Provide the (x, y) coordinate of the cell's center where the given text is located.  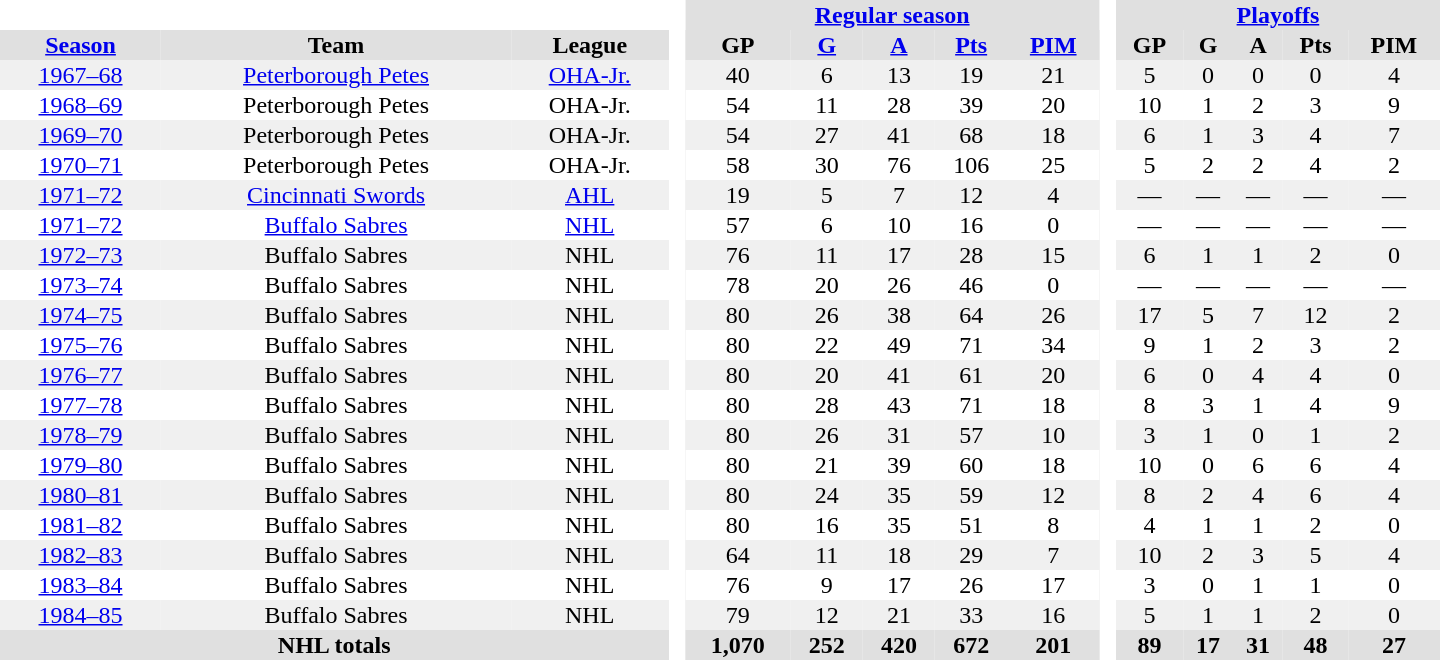
Playoffs (1278, 15)
15 (1053, 255)
1978–79 (80, 435)
48 (1316, 645)
672 (971, 645)
1969–70 (80, 135)
1976–77 (80, 375)
29 (971, 555)
40 (738, 75)
43 (899, 405)
1982–83 (80, 555)
33 (971, 615)
AHL (590, 195)
1979–80 (80, 465)
1970–71 (80, 165)
Season (80, 45)
68 (971, 135)
1973–74 (80, 285)
1981–82 (80, 525)
420 (899, 645)
106 (971, 165)
NHL totals (334, 645)
59 (971, 495)
1,070 (738, 645)
1983–84 (80, 585)
25 (1053, 165)
60 (971, 465)
51 (971, 525)
78 (738, 285)
252 (827, 645)
61 (971, 375)
38 (899, 315)
1984–85 (80, 615)
79 (738, 615)
24 (827, 495)
22 (827, 345)
30 (827, 165)
Regular season (892, 15)
89 (1150, 645)
34 (1053, 345)
49 (899, 345)
1967–68 (80, 75)
Cincinnati Swords (336, 195)
League (590, 45)
1972–73 (80, 255)
1968–69 (80, 105)
46 (971, 285)
201 (1053, 645)
1974–75 (80, 315)
13 (899, 75)
58 (738, 165)
1975–76 (80, 345)
1977–78 (80, 405)
Team (336, 45)
1980–81 (80, 495)
